Output the (X, Y) coordinate of the center of the cell containing the given text.  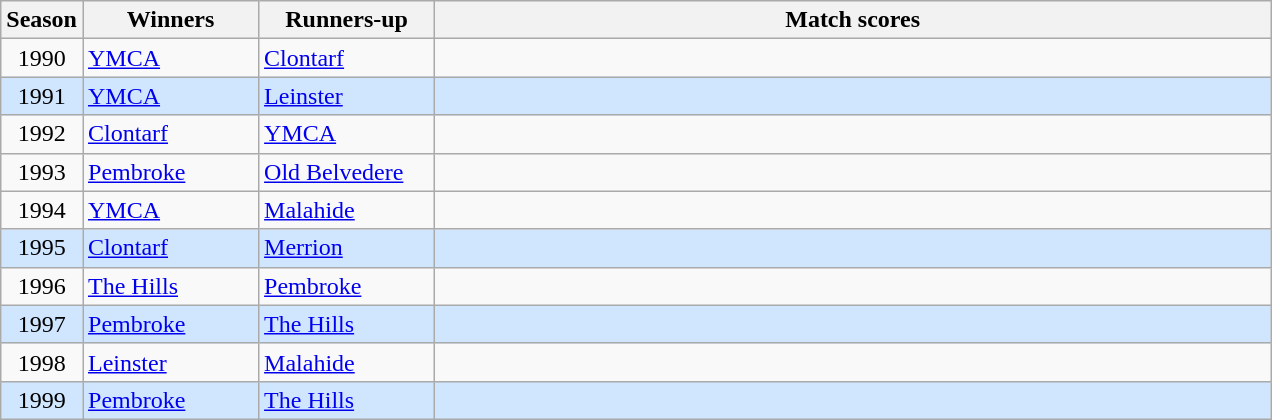
1997 (42, 324)
Winners (170, 20)
Season (42, 20)
Match scores (853, 20)
Merrion (347, 248)
Old Belvedere (347, 172)
Runners-up (347, 20)
1993 (42, 172)
1990 (42, 58)
1991 (42, 96)
1996 (42, 286)
1999 (42, 400)
1992 (42, 134)
1998 (42, 362)
1994 (42, 210)
1995 (42, 248)
